Capture the cell that displays the provided text and extract its [x, y] central coordinate. 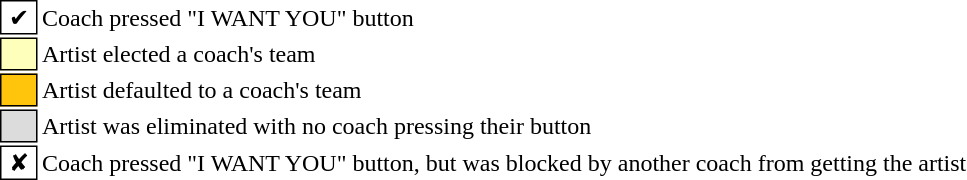
Artist was eliminated with no coach pressing their button [504, 126]
Coach pressed "I WANT YOU" button [504, 17]
✔ [19, 17]
✘ [19, 163]
Artist elected a coach's team [504, 54]
Coach pressed "I WANT YOU" button, but was blocked by another coach from getting the artist [504, 163]
Artist defaulted to a coach's team [504, 90]
